Provide the (x, y) coordinate of the cell's center where the given text is located.  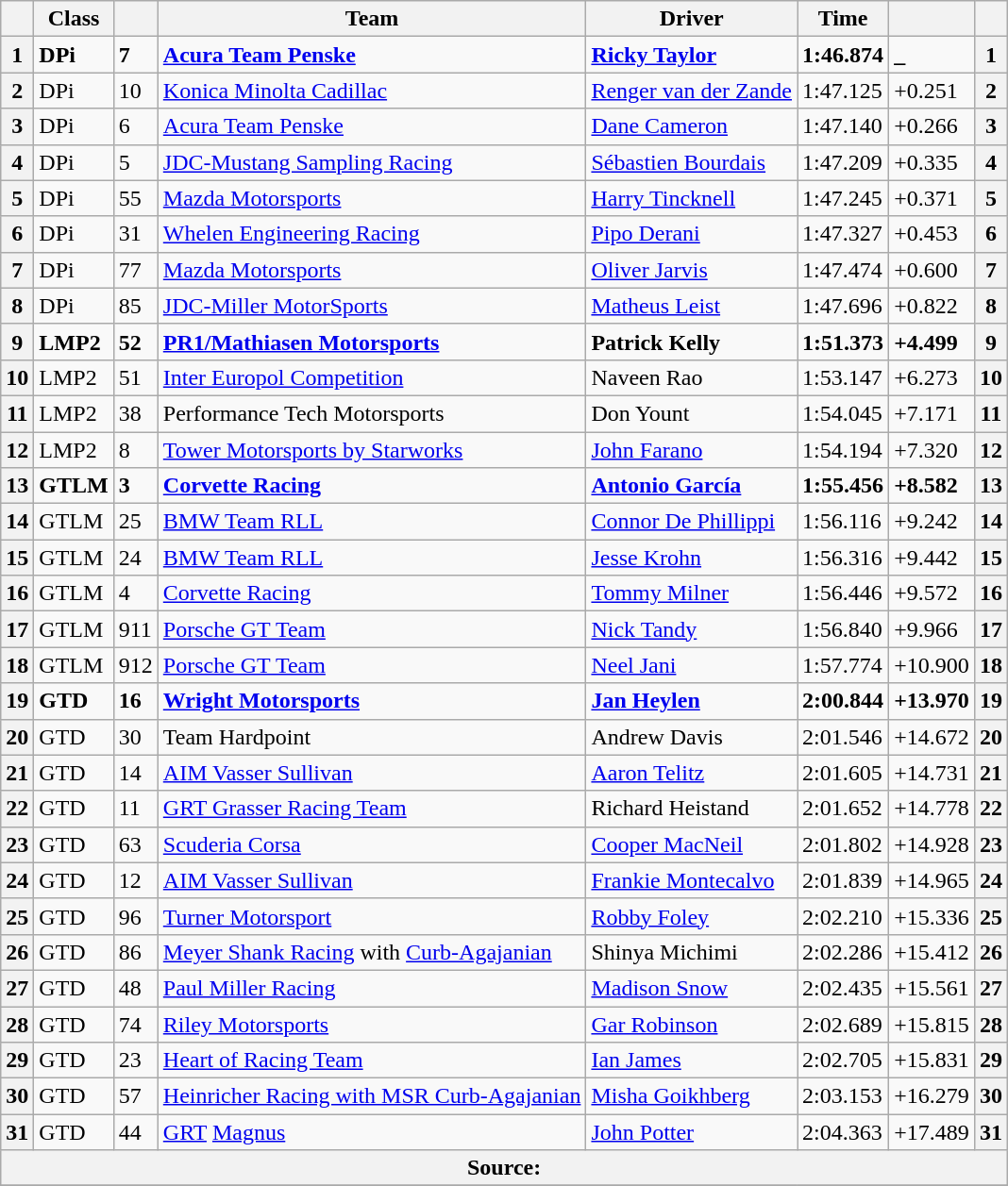
2:02.705 (844, 1061)
2:02.210 (844, 916)
Gar Robinson (692, 1024)
+9.572 (932, 593)
2:02.689 (844, 1024)
Tommy Milner (692, 593)
1:54.194 (844, 450)
2:01.605 (844, 773)
Cooper MacNeil (692, 844)
+15.561 (932, 988)
Team Hardpoint (372, 737)
1:56.316 (844, 558)
Naveen Rao (692, 377)
57 (136, 1096)
Shinya Michimi (692, 952)
Team (372, 19)
2:00.844 (844, 701)
74 (136, 1024)
+0.251 (932, 91)
_ (932, 55)
+8.582 (932, 486)
51 (136, 377)
38 (136, 413)
Ian James (692, 1061)
Class (74, 19)
+0.335 (932, 162)
Time (844, 19)
Riley Motorsports (372, 1024)
Robby Foley (692, 916)
1:47.696 (844, 306)
48 (136, 988)
1:47.474 (844, 270)
JDC-Mustang Sampling Racing (372, 162)
Neel Jani (692, 665)
Patrick Kelly (692, 342)
GRT Magnus (372, 1132)
Pipo Derani (692, 234)
Nick Tandy (692, 629)
1:57.774 (844, 665)
+4.499 (932, 342)
Renger van der Zande (692, 91)
2:02.435 (844, 988)
+17.489 (932, 1132)
1:55.456 (844, 486)
86 (136, 952)
PR1/Mathiasen Motorsports (372, 342)
Tower Motorsports by Starworks (372, 450)
2:04.363 (844, 1132)
Frankie Montecalvo (692, 880)
Harry Tincknell (692, 198)
1:46.874 (844, 55)
+0.822 (932, 306)
+13.970 (932, 701)
+9.966 (932, 629)
1:54.045 (844, 413)
Inter Europol Competition (372, 377)
2:01.802 (844, 844)
Whelen Engineering Racing (372, 234)
+7.171 (932, 413)
+10.900 (932, 665)
Misha Goikhberg (692, 1096)
1:47.140 (844, 126)
+14.731 (932, 773)
John Farano (692, 450)
96 (136, 916)
+15.831 (932, 1061)
+6.273 (932, 377)
Ricky Taylor (692, 55)
Wright Motorsports (372, 701)
2:01.546 (844, 737)
Aaron Telitz (692, 773)
Performance Tech Motorsports (372, 413)
1:47.209 (844, 162)
+14.778 (932, 809)
+14.928 (932, 844)
2:03.153 (844, 1096)
Andrew Davis (692, 737)
52 (136, 342)
1:47.245 (844, 198)
1:56.840 (844, 629)
Heart of Racing Team (372, 1061)
2:01.652 (844, 809)
Antonio García (692, 486)
Turner Motorsport (372, 916)
Sébastien Bourdais (692, 162)
Connor De Phillippi (692, 522)
912 (136, 665)
+9.442 (932, 558)
Don Yount (692, 413)
JDC-Miller MotorSports (372, 306)
2:01.839 (844, 880)
1:56.446 (844, 593)
Jesse Krohn (692, 558)
Richard Heistand (692, 809)
+15.336 (932, 916)
Matheus Leist (692, 306)
2:02.286 (844, 952)
911 (136, 629)
+15.412 (932, 952)
+15.815 (932, 1024)
Oliver Jarvis (692, 270)
1:56.116 (844, 522)
+16.279 (932, 1096)
77 (136, 270)
+7.320 (932, 450)
GRT Grasser Racing Team (372, 809)
Meyer Shank Racing with Curb-Agajanian (372, 952)
John Potter (692, 1132)
Konica Minolta Cadillac (372, 91)
Dane Cameron (692, 126)
63 (136, 844)
+14.965 (932, 880)
Madison Snow (692, 988)
Scuderia Corsa (372, 844)
55 (136, 198)
+0.600 (932, 270)
+9.242 (932, 522)
1:47.327 (844, 234)
Source: (504, 1168)
1:51.373 (844, 342)
85 (136, 306)
+0.371 (932, 198)
+0.453 (932, 234)
Jan Heylen (692, 701)
Driver (692, 19)
+0.266 (932, 126)
Paul Miller Racing (372, 988)
1:47.125 (844, 91)
+14.672 (932, 737)
Heinricher Racing with MSR Curb-Agajanian (372, 1096)
1:53.147 (844, 377)
44 (136, 1132)
